Determine the (x, y) coordinate at the center of the cell enclosing the given text.  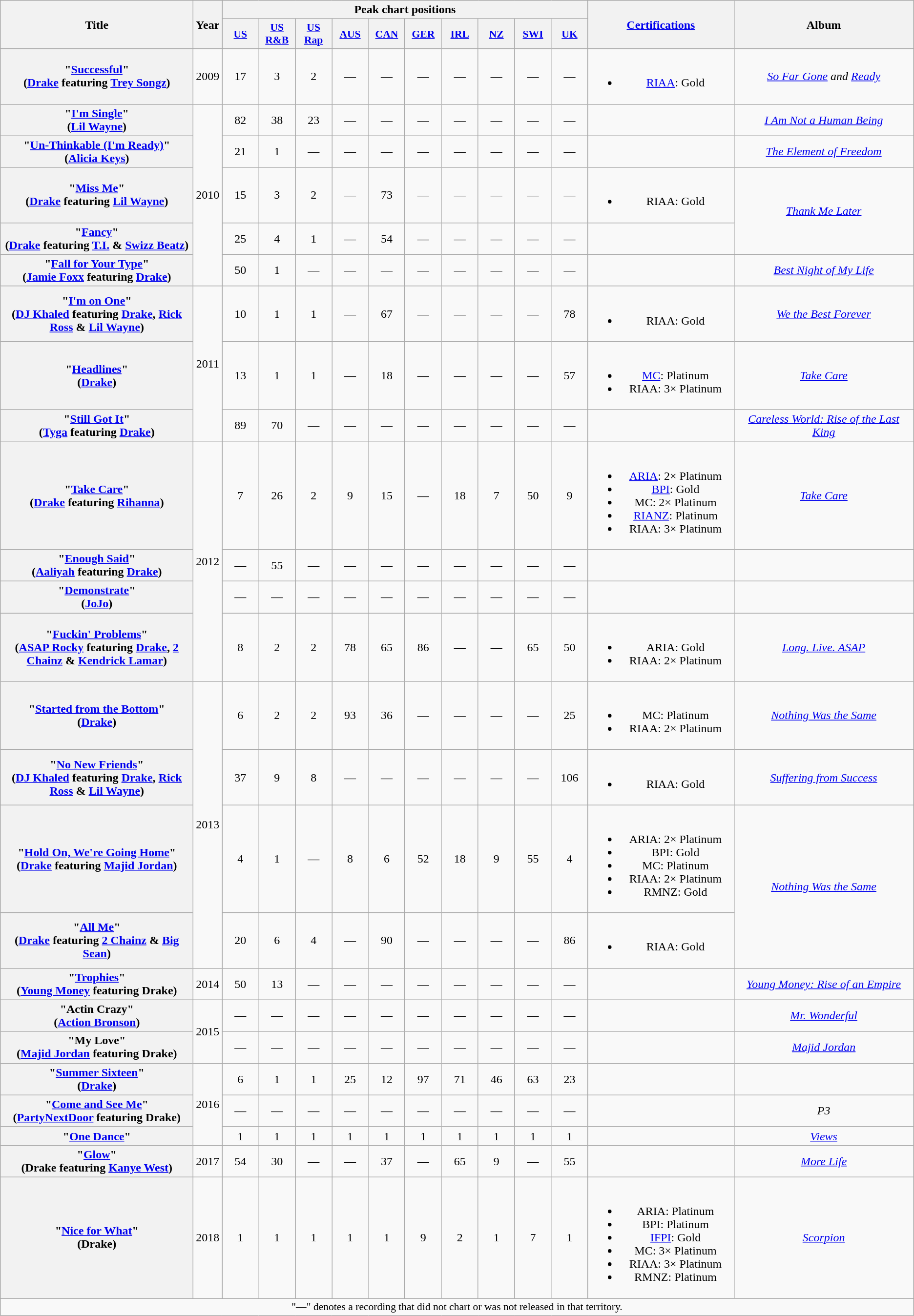
97 (423, 1079)
"Hold On, We're Going Home"(Drake featuring Majid Jordan) (97, 859)
"Started from the Bottom"(Drake) (97, 716)
"Summer Sixteen"(Drake) (97, 1079)
2015 (208, 1031)
2014 (208, 984)
Peak chart positions (405, 10)
Year (208, 24)
"Still Got It"(Tyga featuring Drake) (97, 426)
"Actin Crazy"(Action Bronson) (97, 1015)
106 (569, 777)
ARIA: PlatinumBPI: PlatinumIFPI: GoldMC: 3× PlatinumRIAA: 3× PlatinumRMNZ: Platinum (661, 1237)
73 (387, 195)
30 (277, 1161)
SWI (533, 34)
Suffering from Success (824, 777)
Long. Live. ASAP (824, 647)
"Fall for Your Type"(Jamie Foxx featuring Drake) (97, 270)
"No New Friends"(DJ Khaled featuring Drake, Rick Ross & Lil Wayne) (97, 777)
38 (277, 120)
10 (240, 313)
"Enough Said"(Aaliyah featuring Drake) (97, 565)
Album (824, 24)
"Successful"(Drake featuring Trey Songz) (97, 76)
"Un-Thinkable (I'm Ready)"(Alicia Keys) (97, 151)
"I'm on One"(DJ Khaled featuring Drake, Rick Ross & Lil Wayne) (97, 313)
The Element of Freedom (824, 151)
2017 (208, 1161)
So Far Gone and Ready (824, 76)
"Glow"(Drake featuring Kanye West) (97, 1161)
82 (240, 120)
"Come and See Me"(PartyNextDoor featuring Drake) (97, 1111)
Title (97, 24)
36 (387, 716)
"Nice for What"(Drake) (97, 1237)
70 (277, 426)
We the Best Forever (824, 313)
IRL (460, 34)
ARIA: GoldRIAA: 2× Platinum (661, 647)
2016 (208, 1104)
Mr. Wonderful (824, 1015)
"Trophies"(Young Money featuring Drake) (97, 984)
2018 (208, 1237)
MC: PlatinumRIAA: 3× Platinum (661, 375)
2012 (208, 561)
"My Love"(Majid Jordan featuring Drake) (97, 1048)
Certifications (661, 24)
More Life (824, 1161)
"Demonstrate"(JoJo) (97, 597)
2010 (208, 195)
CAN (387, 34)
P3 (824, 1111)
63 (533, 1079)
26 (277, 495)
93 (351, 716)
2009 (208, 76)
2011 (208, 364)
Careless World: Rise of the Last King (824, 426)
"One Dance" (97, 1136)
89 (240, 426)
"Take Care"(Drake featuring Rihanna) (97, 495)
I Am Not a Human Being (824, 120)
ARIA: 2× PlatinumBPI: GoldMC: 2× PlatinumRIANZ: PlatinumRIAA: 3× Platinum (661, 495)
Views (824, 1136)
52 (423, 859)
57 (569, 375)
Best Night of My Life (824, 270)
"—" denotes a recording that did not chart or was not released in that territory. (457, 1307)
UK (569, 34)
Majid Jordan (824, 1048)
US (240, 34)
"Fancy"(Drake featuring T.I. & Swizz Beatz) (97, 238)
"Fuckin' Problems"(ASAP Rocky featuring Drake, 2 Chainz & Kendrick Lamar) (97, 647)
"All Me"(Drake featuring 2 Chainz & Big Sean) (97, 940)
2013 (208, 825)
20 (240, 940)
90 (387, 940)
Young Money: Rise of an Empire (824, 984)
17 (240, 76)
USR&B (277, 34)
Scorpion (824, 1237)
NZ (496, 34)
AUS (351, 34)
ARIA: 2× PlatinumBPI: GoldMC: PlatinumRIAA: 2× PlatinumRMNZ: Gold (661, 859)
12 (387, 1079)
"I'm Single"(Lil Wayne) (97, 120)
"Headlines"(Drake) (97, 375)
USRap (313, 34)
21 (240, 151)
"Miss Me"(Drake featuring Lil Wayne) (97, 195)
GER (423, 34)
71 (460, 1079)
46 (496, 1079)
Thank Me Later (824, 211)
MC: PlatinumRIAA: 2× Platinum (661, 716)
67 (387, 313)
